Provide the (x, y) coordinate of the cell's center where the given text is located.  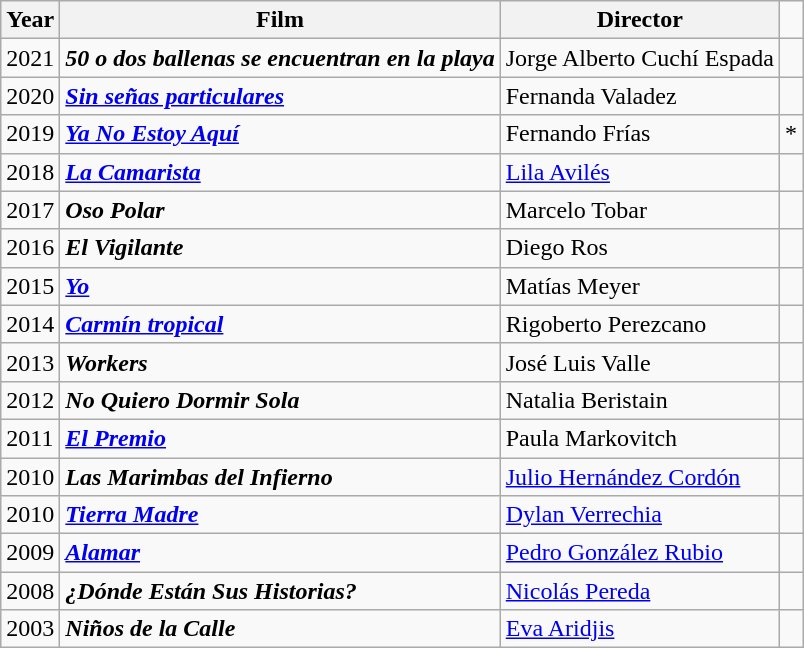
Ya No Estoy Aquí (280, 134)
José Luis Valle (640, 362)
Film (280, 20)
¿Dónde Están Sus Historias? (280, 591)
Oso Polar (280, 210)
Natalia Beristain (640, 400)
Marcelo Tobar (640, 210)
Fernanda Valadez (640, 96)
No Quiero Dormir Sola (280, 400)
Las Marimbas del Infierno (280, 477)
2016 (30, 248)
Lila Avilés (640, 172)
Diego Ros (640, 248)
Dylan Verrechia (640, 515)
2008 (30, 591)
Fernando Frías (640, 134)
Niños de la Calle (280, 629)
Alamar (280, 553)
2003 (30, 629)
Julio Hernández Cordón (640, 477)
2011 (30, 438)
2017 (30, 210)
Carmín tropical (280, 324)
La Camarista (280, 172)
Tierra Madre (280, 515)
Pedro González Rubio (640, 553)
Nicolás Pereda (640, 591)
Matías Meyer (640, 286)
50 o dos ballenas se encuentran en la playa (280, 58)
Year (30, 20)
2014 (30, 324)
Workers (280, 362)
Director (640, 20)
Sin señas particulares (280, 96)
Paula Markovitch (640, 438)
2015 (30, 286)
2009 (30, 553)
2013 (30, 362)
El Premio (280, 438)
2012 (30, 400)
Rigoberto Perezcano (640, 324)
Yo (280, 286)
2020 (30, 96)
Jorge Alberto Cuchí Espada (640, 58)
2019 (30, 134)
Eva Aridjis (640, 629)
2021 (30, 58)
El Vigilante (280, 248)
2018 (30, 172)
* (790, 134)
